Search for the cell housing the specified text and yield its [x, y] center coordinate. 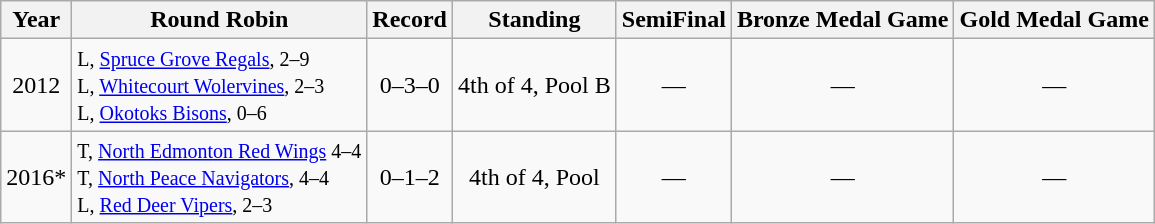
L, Spruce Grove Regals, 2–9L, Whitecourt Wolervines, 2–3L, Okotoks Bisons, 0–6 [220, 85]
4th of 4, Pool [535, 177]
Gold Medal Game [1054, 20]
0–3–0 [410, 85]
Bronze Medal Game [842, 20]
2016* [36, 177]
Record [410, 20]
SemiFinal [674, 20]
Year [36, 20]
Round Robin [220, 20]
T, North Edmonton Red Wings 4–4T, North Peace Navigators, 4–4L, Red Deer Vipers, 2–3 [220, 177]
4th of 4, Pool B [535, 85]
2012 [36, 85]
Standing [535, 20]
0–1–2 [410, 177]
